Output the [X, Y] coordinate of the center of the cell containing the given text.  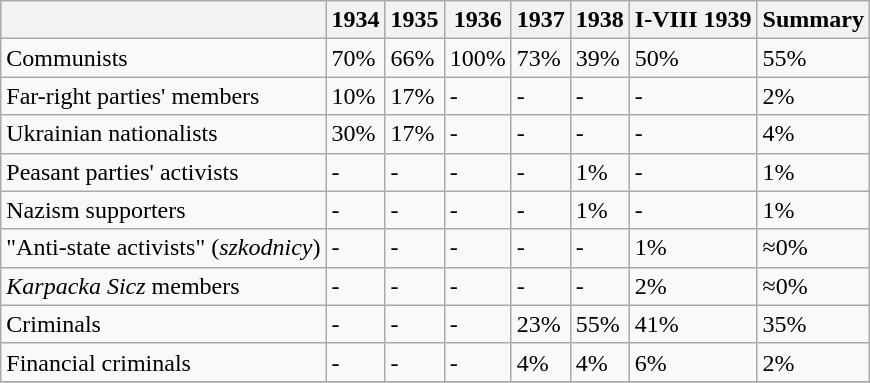
1937 [540, 20]
6% [693, 362]
Financial criminals [164, 362]
1938 [600, 20]
Summary [813, 20]
100% [478, 58]
Ukrainian nationalists [164, 134]
30% [356, 134]
70% [356, 58]
73% [540, 58]
I-VIII 1939 [693, 20]
Nazism supporters [164, 210]
Karpacka Sicz members [164, 286]
Criminals [164, 324]
1934 [356, 20]
35% [813, 324]
"Anti-state activists" (szkodnicy) [164, 248]
50% [693, 58]
Communists [164, 58]
23% [540, 324]
41% [693, 324]
Far-right parties' members [164, 96]
Peasant parties' activists [164, 172]
1936 [478, 20]
66% [414, 58]
10% [356, 96]
1935 [414, 20]
39% [600, 58]
